Scan for the cell matching the given text and deliver its [x, y] coordinate at center. 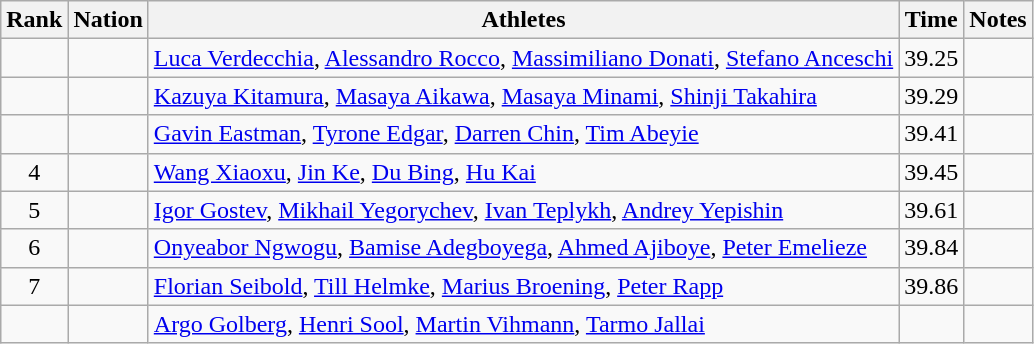
6 [34, 248]
Nation [108, 20]
Athletes [523, 20]
39.84 [932, 248]
Luca Verdecchia, Alessandro Rocco, Massimiliano Donati, Stefano Anceschi [523, 58]
39.61 [932, 210]
Florian Seibold, Till Helmke, Marius Broening, Peter Rapp [523, 286]
Onyeabor Ngwogu, Bamise Adegboyega, Ahmed Ajiboye, Peter Emelieze [523, 248]
Argo Golberg, Henri Sool, Martin Vihmann, Tarmo Jallai [523, 324]
39.25 [932, 58]
Kazuya Kitamura, Masaya Aikawa, Masaya Minami, Shinji Takahira [523, 96]
4 [34, 172]
Igor Gostev, Mikhail Yegorychev, Ivan Teplykh, Andrey Yepishin [523, 210]
Rank [34, 20]
Gavin Eastman, Tyrone Edgar, Darren Chin, Tim Abeyie [523, 134]
39.45 [932, 172]
39.41 [932, 134]
Time [932, 20]
5 [34, 210]
39.86 [932, 286]
Wang Xiaoxu, Jin Ke, Du Bing, Hu Kai [523, 172]
7 [34, 286]
Notes [998, 20]
39.29 [932, 96]
